Detect which cell encompasses the target text, then output its [X, Y] center coordinate. 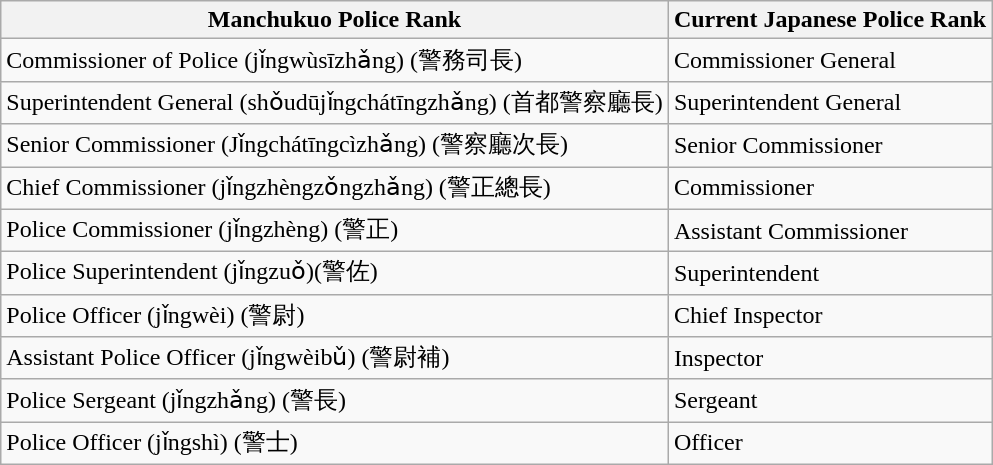
Current Japanese Police Rank [830, 20]
Superintendent General (shǒudūjǐngchátīngzhǎng) (首都警察廳長) [335, 102]
Assistant Police Officer (jǐngwèibǔ) (警尉補) [335, 358]
Police Officer (jǐngwèi) (警尉) [335, 316]
Chief Inspector [830, 316]
Officer [830, 444]
Commissioner of Police (jǐngwùsīzhǎng) (警務司長) [335, 60]
Police Officer (jǐngshì) (警士) [335, 444]
Senior Commissioner [830, 146]
Inspector [830, 358]
Assistant Commissioner [830, 230]
Chief Commissioner (jǐngzhèngzǒngzhǎng) (警正總長) [335, 188]
Superintendent [830, 274]
Senior Commissioner (Jǐngchátīngcìzhǎng) (警察廳次長) [335, 146]
Police Superintendent (jǐngzuǒ)(警佐) [335, 274]
Commissioner General [830, 60]
Sergeant [830, 400]
Superintendent General [830, 102]
Manchukuo Police Rank [335, 20]
Police Commissioner (jǐngzhèng) (警正) [335, 230]
Police Sergeant (jǐngzhǎng) (警長) [335, 400]
Commissioner [830, 188]
